Extract the [X, Y] coordinate from the center of the cell holding the provided text.  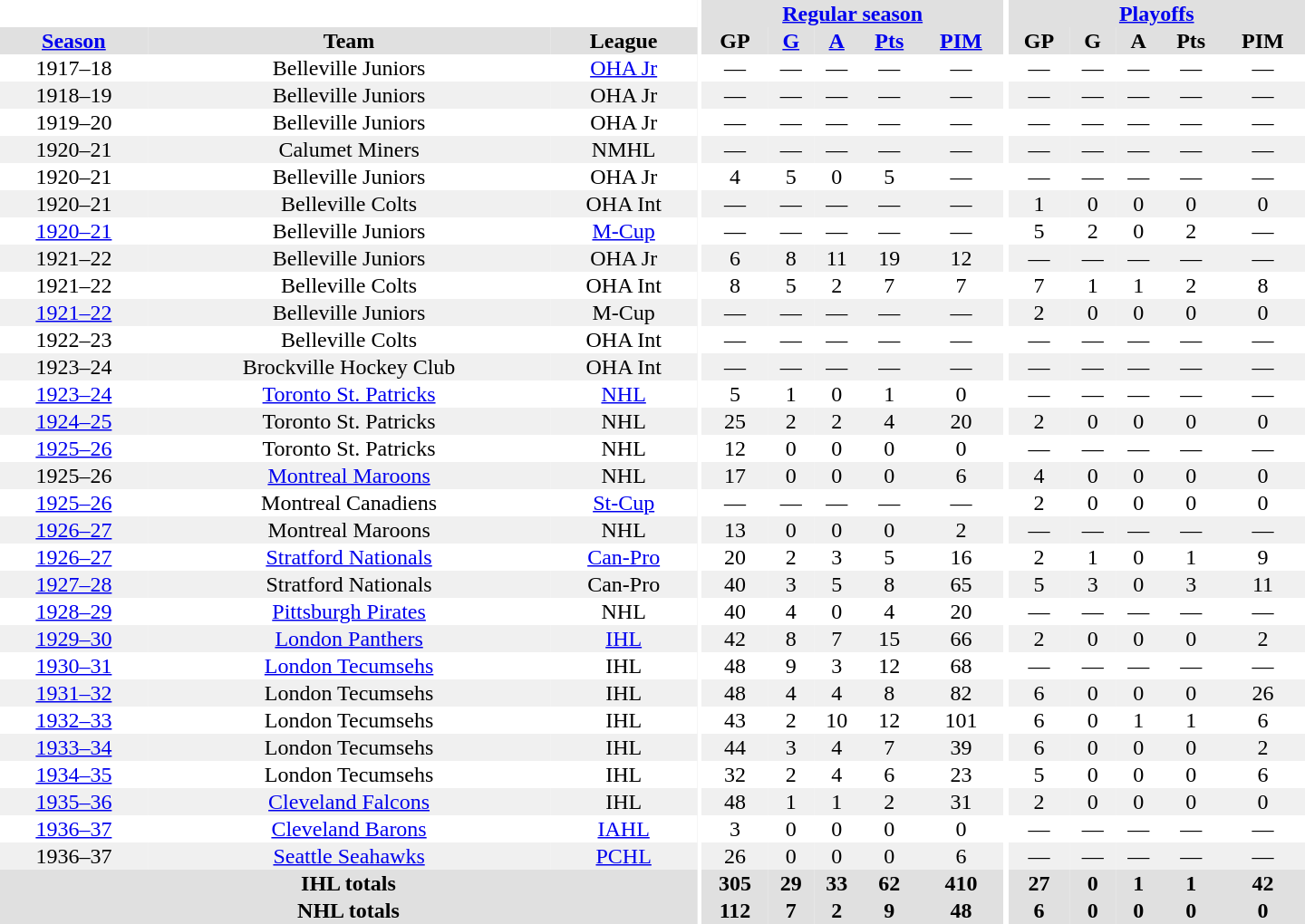
Season [74, 41]
23 [961, 775]
10 [837, 720]
Seattle Seahawks [350, 856]
25 [736, 421]
17 [736, 476]
1917–18 [74, 68]
Brockville Hockey Club [350, 367]
1927–28 [74, 584]
Regular season [853, 14]
1929–30 [74, 639]
33 [837, 883]
Montreal Canadiens [350, 503]
112 [736, 910]
1931–32 [74, 693]
1930–31 [74, 666]
PCHL [623, 856]
1924–25 [74, 421]
1918–19 [74, 95]
62 [888, 883]
1928–29 [74, 611]
82 [961, 693]
Pittsburgh Pirates [350, 611]
NMHL [623, 149]
65 [961, 584]
32 [736, 775]
410 [961, 883]
Cleveland Falcons [350, 802]
1935–36 [74, 802]
Playoffs [1156, 14]
Team [350, 41]
1919–20 [74, 122]
68 [961, 666]
1934–35 [74, 775]
IHL totals [348, 883]
305 [736, 883]
NHL totals [348, 910]
1922–23 [74, 340]
15 [888, 639]
League [623, 41]
66 [961, 639]
London Panthers [350, 639]
29 [790, 883]
19 [888, 258]
43 [736, 720]
Cleveland Barons [350, 829]
Calumet Miners [350, 149]
1932–33 [74, 720]
13 [736, 530]
31 [961, 802]
39 [961, 747]
27 [1039, 883]
St-Cup [623, 503]
16 [961, 557]
IAHL [623, 829]
1933–34 [74, 747]
44 [736, 747]
101 [961, 720]
